Detect which cell encompasses the target text, then output its (X, Y) center coordinate. 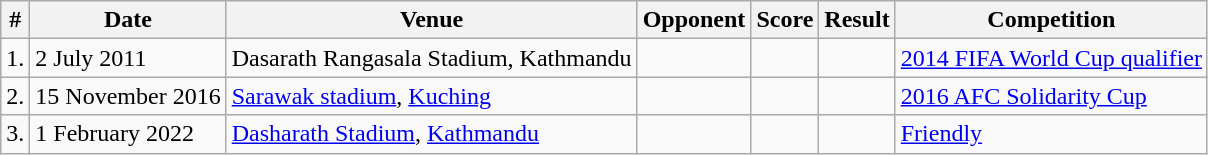
1 February 2022 (128, 134)
Date (128, 20)
Result (857, 20)
Venue (432, 20)
Competition (1051, 20)
Score (785, 20)
2014 FIFA World Cup qualifier (1051, 58)
2. (16, 96)
Opponent (694, 20)
2016 AFC Solidarity Cup (1051, 96)
3. (16, 134)
1. (16, 58)
# (16, 20)
2 July 2011 (128, 58)
Dasarath Rangasala Stadium, Kathmandu (432, 58)
15 November 2016 (128, 96)
Dasharath Stadium, Kathmandu (432, 134)
Friendly (1051, 134)
Sarawak stadium, Kuching (432, 96)
